Search for the cell housing the specified text and yield its (X, Y) center coordinate. 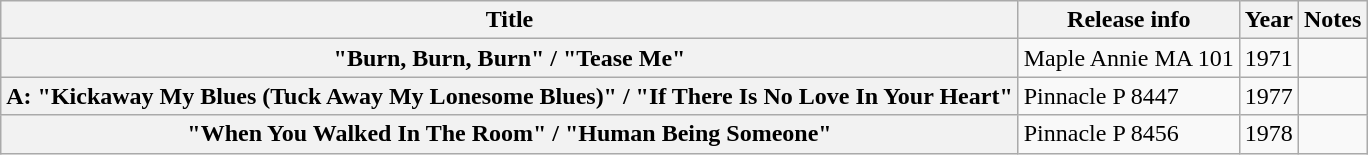
Pinnacle P 8447 (1128, 96)
1977 (1268, 96)
1978 (1268, 134)
Release info (1128, 20)
Pinnacle P 8456 (1128, 134)
1971 (1268, 58)
"When You Walked In The Room" / "Human Being Someone" (510, 134)
A: "Kickaway My Blues (Tuck Away My Lonesome Blues)" / "If There Is No Love In Your Heart" (510, 96)
Notes (1332, 20)
Year (1268, 20)
Title (510, 20)
Maple Annie MA 101 (1128, 58)
"Burn, Burn, Burn" / "Tease Me" (510, 58)
